Find where the given text appears and provide that cell's center as (x, y) coordinate. 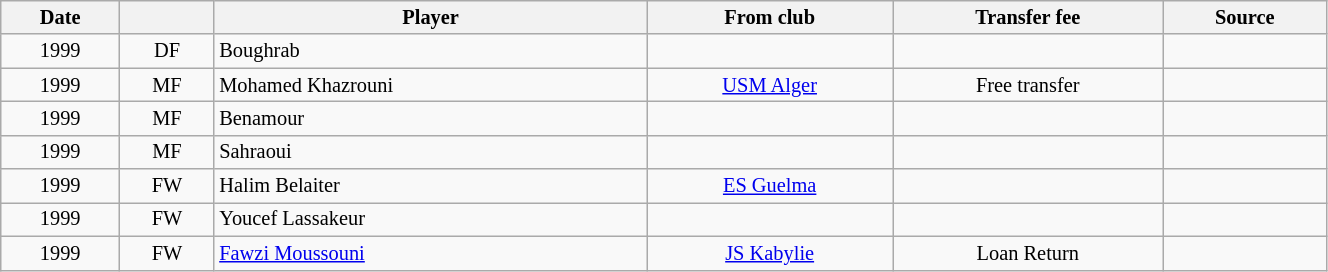
Date (60, 17)
From club (770, 17)
Sahraoui (430, 152)
Halim Belaiter (430, 186)
Player (430, 17)
Free transfer (1027, 85)
USM Alger (770, 85)
JS Kabylie (770, 253)
Transfer fee (1027, 17)
ES Guelma (770, 186)
Benamour (430, 118)
Source (1244, 17)
Loan Return (1027, 253)
Mohamed Khazrouni (430, 85)
Youcef Lassakeur (430, 219)
Fawzi Moussouni (430, 253)
DF (168, 51)
Boughrab (430, 51)
